Detect which cell encompasses the target text, then output its [X, Y] center coordinate. 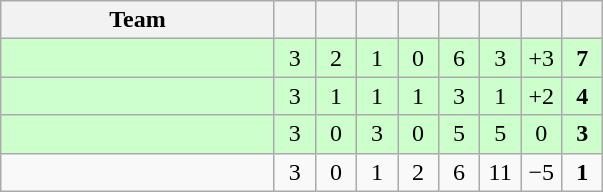
4 [582, 96]
Team [138, 20]
11 [500, 172]
−5 [542, 172]
7 [582, 58]
+3 [542, 58]
+2 [542, 96]
